Identify which cell holds the provided text, then report its (X, Y) central coordinate. 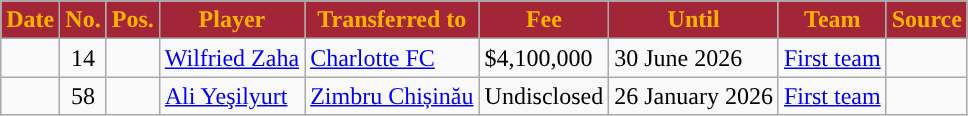
Zimbru Chișinău (392, 96)
58 (83, 96)
Team (832, 20)
26 January 2026 (694, 96)
30 June 2026 (694, 58)
Ali Yeşilyurt (232, 96)
Source (926, 20)
14 (83, 58)
$4,100,000 (544, 58)
Wilfried Zaha (232, 58)
Date (30, 20)
Fee (544, 20)
Until (694, 20)
Charlotte FC (392, 58)
Player (232, 20)
Transferred to (392, 20)
Undisclosed (544, 96)
Pos. (132, 20)
No. (83, 20)
